Capture the cell that displays the provided text and extract its (X, Y) central coordinate. 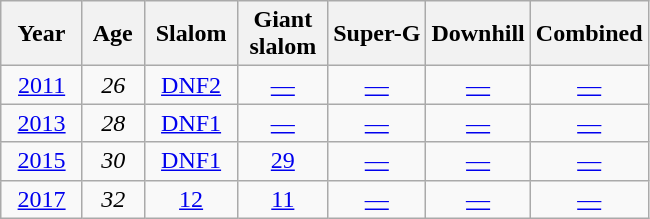
26 (113, 85)
29 (283, 161)
2011 (42, 85)
2017 (42, 199)
2015 (42, 161)
2013 (42, 123)
Giant slalom (283, 34)
DNF2 (191, 85)
28 (113, 123)
Age (113, 34)
Combined (589, 34)
Slalom (191, 34)
Downhill (478, 34)
12 (191, 199)
30 (113, 161)
Year (42, 34)
11 (283, 199)
Super-G (377, 34)
32 (113, 199)
